From the cell containing the given text, extract its center point as [X, Y] coordinate. 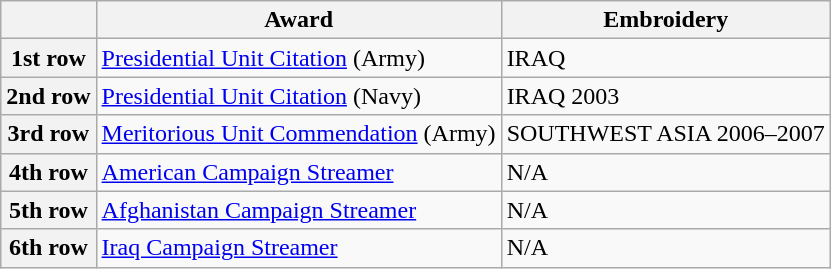
SOUTHWEST ASIA 2006–2007 [666, 134]
5th row [48, 210]
IRAQ [666, 58]
Embroidery [666, 20]
Meritorious Unit Commendation (Army) [298, 134]
Afghanistan Campaign Streamer [298, 210]
Presidential Unit Citation (Army) [298, 58]
6th row [48, 248]
Presidential Unit Citation (Navy) [298, 96]
4th row [48, 172]
1st row [48, 58]
3rd row [48, 134]
2nd row [48, 96]
Award [298, 20]
Iraq Campaign Streamer [298, 248]
IRAQ 2003 [666, 96]
American Campaign Streamer [298, 172]
